Pinpoint the cell where the given text exists, returning its [X, Y] midpoint coordinate. 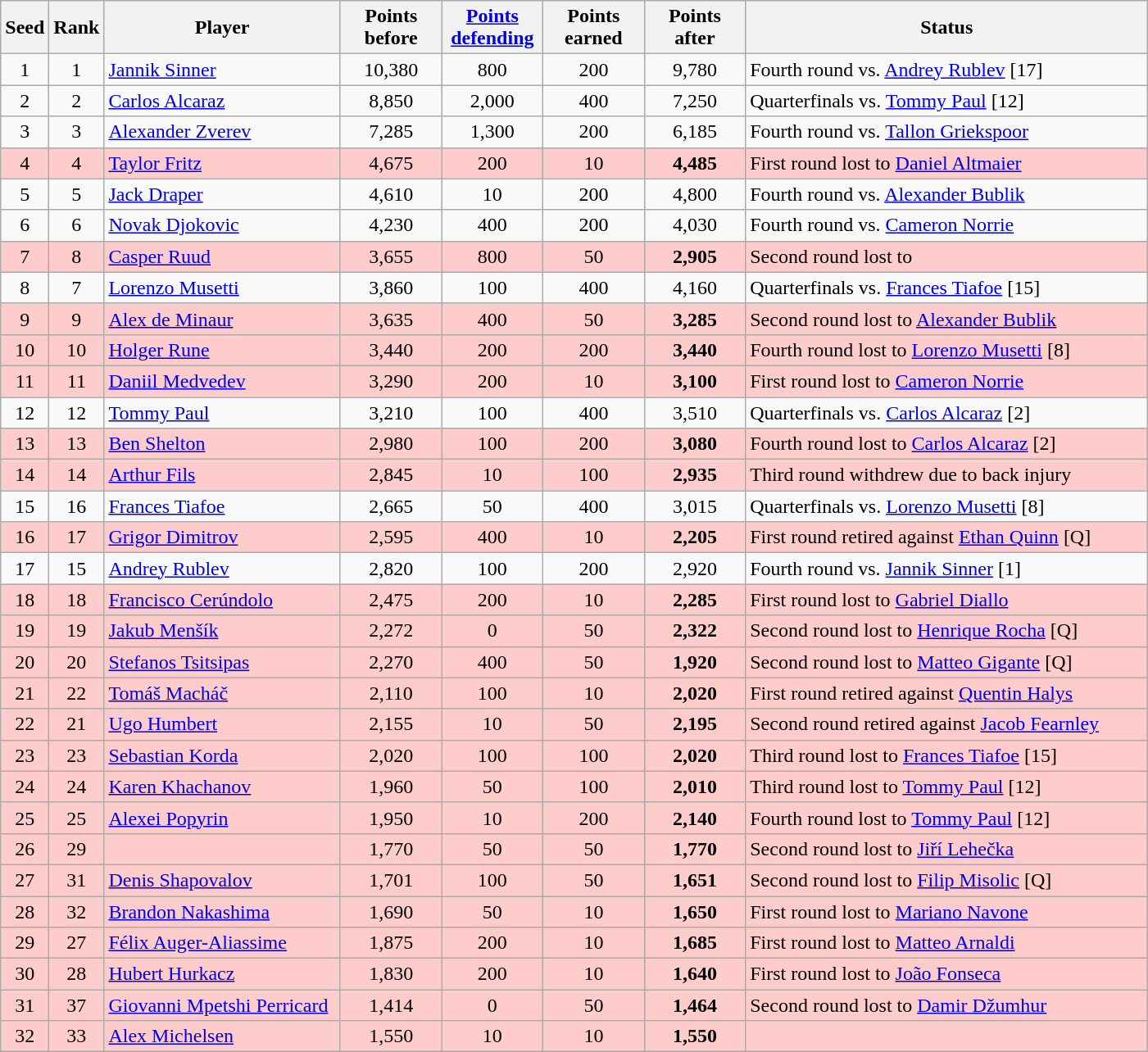
Fourth round vs. Tallon Griekspoor [947, 132]
First round lost to João Fonseca [947, 974]
Third round lost to Frances Tiafoe [15] [947, 755]
Fourth round vs. Jannik Sinner [1] [947, 569]
1,300 [492, 132]
4,030 [695, 225]
2,595 [391, 537]
1,950 [391, 818]
1,414 [391, 1005]
2,322 [695, 631]
Lorenzo Musetti [223, 288]
Ugo Humbert [223, 724]
3,510 [695, 412]
Tommy Paul [223, 412]
Grigor Dimitrov [223, 537]
4,230 [391, 225]
Second round lost to Matteo Gigante [Q] [947, 662]
Andrey Rublev [223, 569]
Francisco Cerúndolo [223, 600]
First round retired against Ethan Quinn [Q] [947, 537]
2,110 [391, 693]
Second round lost to Filip Misolic [Q] [947, 880]
Taylor Fritz [223, 163]
4,610 [391, 194]
Alexander Zverev [223, 132]
3,655 [391, 256]
2,820 [391, 569]
First round lost to Mariano Navone [947, 912]
2,935 [695, 475]
Second round lost to Jiří Lehečka [947, 849]
1,464 [695, 1005]
7,285 [391, 132]
First round lost to Matteo Arnaldi [947, 943]
33 [77, 1036]
Ben Shelton [223, 444]
2,010 [695, 787]
2,195 [695, 724]
1,651 [695, 880]
Jakub Menšík [223, 631]
Third round lost to Tommy Paul [12] [947, 787]
1,875 [391, 943]
3,100 [695, 381]
Alexei Popyrin [223, 818]
Fourth round lost to Lorenzo Musetti [8] [947, 350]
Quarterfinals vs. Carlos Alcaraz [2] [947, 412]
Points defending [492, 28]
2,905 [695, 256]
1,701 [391, 880]
Alex de Minaur [223, 319]
1,650 [695, 912]
Fourth round vs. Alexander Bublik [947, 194]
Second round lost to Henrique Rocha [Q] [947, 631]
Quarterfinals vs. Tommy Paul [12] [947, 101]
Carlos Alcaraz [223, 101]
3,210 [391, 412]
2,285 [695, 600]
Fourth round lost to Tommy Paul [12] [947, 818]
1,830 [391, 974]
2,845 [391, 475]
Quarterfinals vs. Lorenzo Musetti [8] [947, 506]
1,690 [391, 912]
Quarterfinals vs. Frances Tiafoe [15] [947, 288]
First round lost to Gabriel Diallo [947, 600]
2,475 [391, 600]
Second round lost to Damir Džumhur [947, 1005]
Alex Michelsen [223, 1036]
Seed [25, 28]
1,640 [695, 974]
4,485 [695, 163]
9,780 [695, 70]
Daniil Medvedev [223, 381]
3,860 [391, 288]
3,015 [695, 506]
7,250 [695, 101]
2,140 [695, 818]
Points earned [594, 28]
Brandon Nakashima [223, 912]
Jannik Sinner [223, 70]
2,000 [492, 101]
Second round lost to [947, 256]
Jack Draper [223, 194]
3,285 [695, 319]
Second round lost to Alexander Bublik [947, 319]
Status [947, 28]
26 [25, 849]
Holger Rune [223, 350]
Points before [391, 28]
4,160 [695, 288]
Third round withdrew due to back injury [947, 475]
4,800 [695, 194]
Rank [77, 28]
2,665 [391, 506]
Casper Ruud [223, 256]
First round retired against Quentin Halys [947, 693]
Second round retired against Jacob Fearnley [947, 724]
2,272 [391, 631]
2,155 [391, 724]
10,380 [391, 70]
Karen Khachanov [223, 787]
1,960 [391, 787]
Sebastian Korda [223, 755]
First round lost to Daniel Altmaier [947, 163]
First round lost to Cameron Norrie [947, 381]
Giovanni Mpetshi Perricard [223, 1005]
2,920 [695, 569]
2,980 [391, 444]
6,185 [695, 132]
2,270 [391, 662]
3,080 [695, 444]
8,850 [391, 101]
Arthur Fils [223, 475]
1,685 [695, 943]
2,205 [695, 537]
Novak Djokovic [223, 225]
4,675 [391, 163]
3,635 [391, 319]
3,290 [391, 381]
Points after [695, 28]
Fourth round lost to Carlos Alcaraz [2] [947, 444]
37 [77, 1005]
Fourth round vs. Andrey Rublev [17] [947, 70]
Hubert Hurkacz [223, 974]
30 [25, 974]
1,920 [695, 662]
Denis Shapovalov [223, 880]
Frances Tiafoe [223, 506]
Félix Auger-Aliassime [223, 943]
Stefanos Tsitsipas [223, 662]
Tomáš Macháč [223, 693]
Fourth round vs. Cameron Norrie [947, 225]
Player [223, 28]
